Return the [X, Y] coordinate for the center point of the cell that contains the specified text.  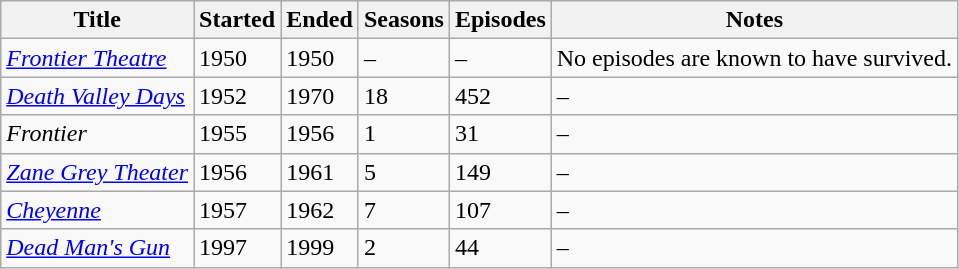
Frontier Theatre [98, 58]
149 [500, 172]
1961 [320, 172]
107 [500, 210]
1 [404, 134]
Notes [754, 20]
Cheyenne [98, 210]
No episodes are known to have survived. [754, 58]
1970 [320, 96]
44 [500, 248]
Started [238, 20]
7 [404, 210]
Death Valley Days [98, 96]
Dead Man's Gun [98, 248]
Title [98, 20]
1955 [238, 134]
5 [404, 172]
2 [404, 248]
Frontier [98, 134]
1999 [320, 248]
1997 [238, 248]
Zane Grey Theater [98, 172]
18 [404, 96]
31 [500, 134]
1957 [238, 210]
Episodes [500, 20]
1952 [238, 96]
Seasons [404, 20]
Ended [320, 20]
452 [500, 96]
1962 [320, 210]
